Locate the cell with the specified text and output its (x, y) center coordinate. 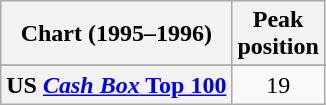
19 (278, 85)
US Cash Box Top 100 (116, 85)
Peakposition (278, 34)
Chart (1995–1996) (116, 34)
